Determine the (X, Y) coordinate at the center of the cell enclosing the given text.  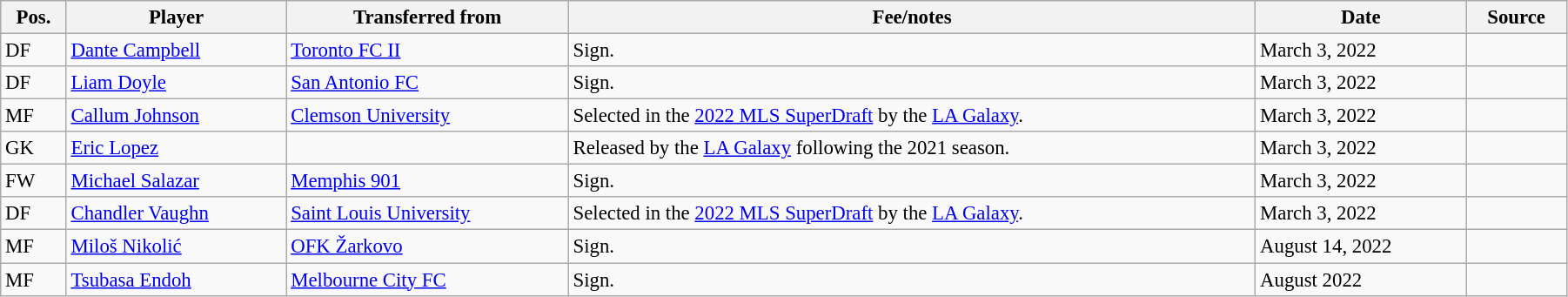
San Antonio FC (427, 83)
Released by the LA Galaxy following the 2021 season. (912, 148)
Fee/notes (912, 17)
Source (1517, 17)
Player (176, 17)
Transferred from (427, 17)
August 2022 (1361, 280)
Miloš Nikolić (176, 246)
Chandler Vaughn (176, 213)
Toronto FC II (427, 51)
Saint Louis University (427, 213)
Melbourne City FC (427, 280)
Clemson University (427, 116)
Dante Campbell (176, 51)
Eric Lopez (176, 148)
Michael Salazar (176, 181)
Pos. (33, 17)
Memphis 901 (427, 181)
OFK Žarkovo (427, 246)
Date (1361, 17)
GK (33, 148)
Tsubasa Endoh (176, 280)
August 14, 2022 (1361, 246)
Callum Johnson (176, 116)
FW (33, 181)
Liam Doyle (176, 83)
